Find where the given text appears and provide that cell's center as [x, y] coordinate. 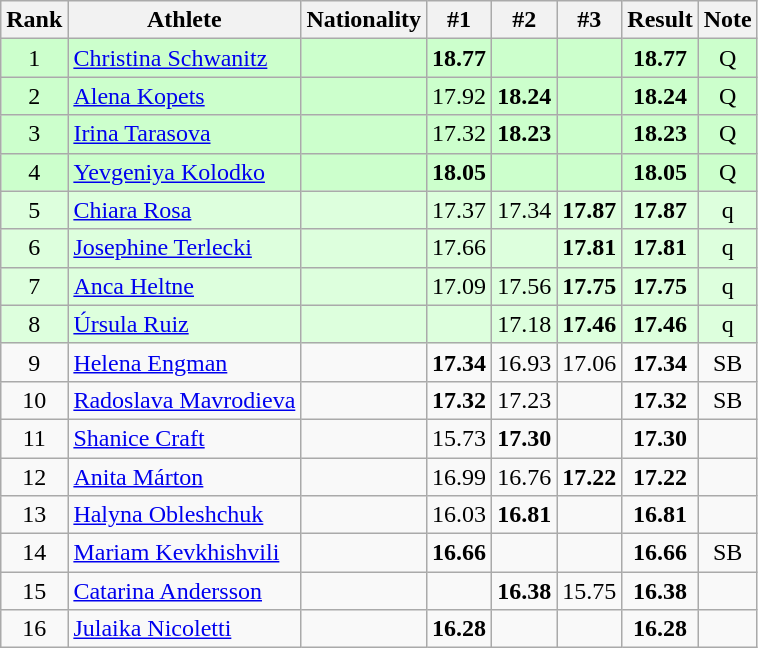
#1 [460, 20]
Irina Tarasova [184, 134]
7 [34, 286]
Alena Kopets [184, 96]
Mariam Kevkhishvili [184, 553]
Nationality [364, 20]
16.03 [460, 515]
17.09 [460, 286]
Úrsula Ruiz [184, 324]
16.93 [524, 362]
Rank [34, 20]
16 [34, 629]
6 [34, 248]
Catarina Andersson [184, 591]
17.92 [460, 96]
14 [34, 553]
Yevgeniya Kolodko [184, 172]
9 [34, 362]
Radoslava Mavrodieva [184, 400]
Athlete [184, 20]
17.18 [524, 324]
15.75 [590, 591]
Anita Márton [184, 477]
16.99 [460, 477]
17.23 [524, 400]
Shanice Craft [184, 438]
17.37 [460, 210]
Chiara Rosa [184, 210]
Julaika Nicoletti [184, 629]
Result [660, 20]
12 [34, 477]
11 [34, 438]
15 [34, 591]
Helena Engman [184, 362]
16.76 [524, 477]
15.73 [460, 438]
Halyna Obleshchuk [184, 515]
5 [34, 210]
Anca Heltne [184, 286]
#3 [590, 20]
13 [34, 515]
4 [34, 172]
2 [34, 96]
17.56 [524, 286]
17.06 [590, 362]
#2 [524, 20]
Christina Schwanitz [184, 58]
8 [34, 324]
17.66 [460, 248]
Josephine Terlecki [184, 248]
3 [34, 134]
10 [34, 400]
1 [34, 58]
Note [728, 20]
